Return the (x, y) coordinate for the center point of the cell that contains the specified text.  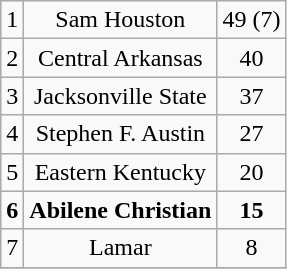
2 (12, 58)
Central Arkansas (120, 58)
5 (12, 172)
Lamar (120, 248)
Stephen F. Austin (120, 134)
3 (12, 96)
4 (12, 134)
20 (252, 172)
15 (252, 210)
Jacksonville State (120, 96)
6 (12, 210)
1 (12, 20)
40 (252, 58)
37 (252, 96)
Eastern Kentucky (120, 172)
49 (7) (252, 20)
Sam Houston (120, 20)
27 (252, 134)
Abilene Christian (120, 210)
7 (12, 248)
8 (252, 248)
